For the text-containing cell, return its midpoint in [X, Y] coordinate format. 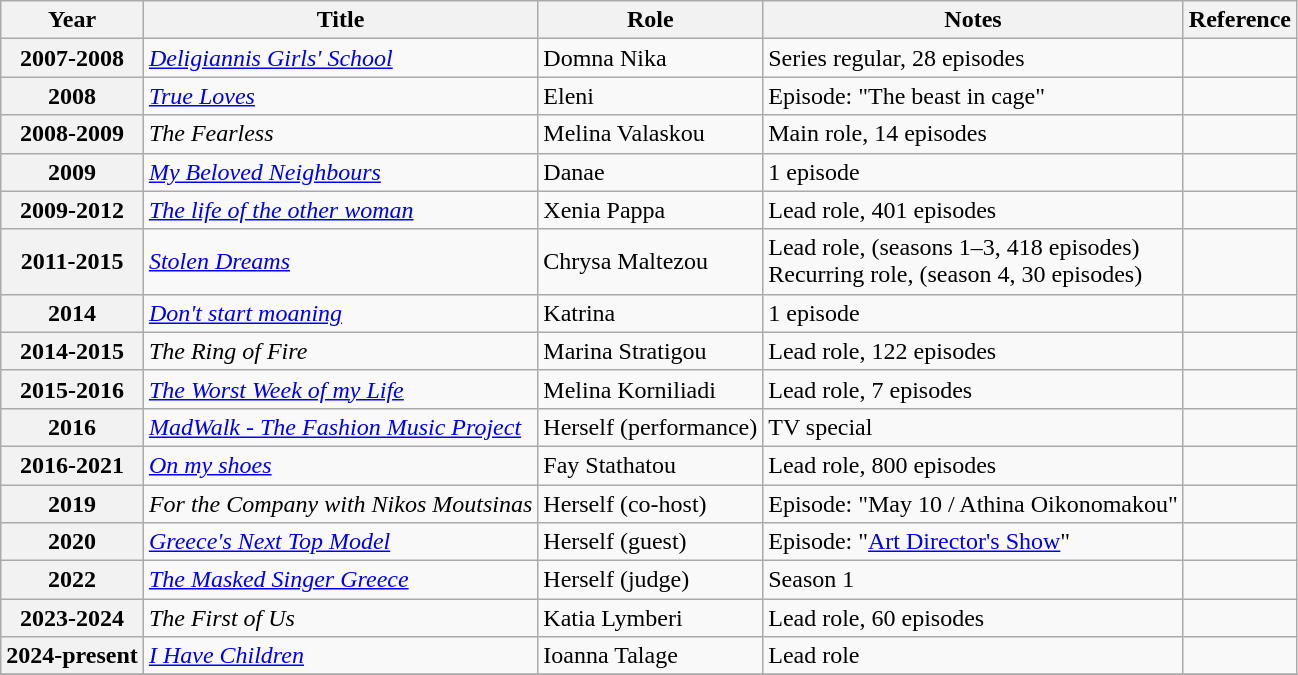
Lead role [974, 656]
The Worst Week of my Life [340, 389]
The Fearless [340, 134]
2019 [72, 503]
Lead role, 7 episodes [974, 389]
Melina Korniliadi [650, 389]
Episode: "The beast in cage" [974, 96]
Role [650, 20]
The Ring of Fire [340, 351]
Notes [974, 20]
2014 [72, 313]
Katia Lymberi [650, 618]
Lead role, 800 episodes [974, 465]
Series regular, 28 episodes [974, 58]
Katrina [650, 313]
2016-2021 [72, 465]
Title [340, 20]
The Masked Singer Greece [340, 580]
2009 [72, 172]
2009-2012 [72, 210]
The First of Us [340, 618]
Lead role, 401 episodes [974, 210]
Xenia Pappa [650, 210]
2024-present [72, 656]
For the Company with Nikos Moutsinas [340, 503]
2022 [72, 580]
Chrysa Maltezou [650, 262]
Eleni [650, 96]
Herself (co-host) [650, 503]
True Loves [340, 96]
2011-2015 [72, 262]
Herself (performance) [650, 427]
On my shoes [340, 465]
Ioanna Talage [650, 656]
Domna Nika [650, 58]
Melina Valaskou [650, 134]
2023-2024 [72, 618]
The life of the other woman [340, 210]
Main role, 14 episodes [974, 134]
Greece's Next Top Model [340, 542]
Danae [650, 172]
Season 1 [974, 580]
Reference [1240, 20]
2007-2008 [72, 58]
Herself (guest) [650, 542]
2016 [72, 427]
Year [72, 20]
Deligiannis Girls' School [340, 58]
My Beloved Neighbours [340, 172]
2015-2016 [72, 389]
Fay Stathatou [650, 465]
TV special [974, 427]
2008 [72, 96]
Lead role, 60 episodes [974, 618]
MadWalk - The Fashion Music Project [340, 427]
Don't start moaning [340, 313]
Lead role, (seasons 1–3, 418 episodes)Recurring role, (season 4, 30 episodes) [974, 262]
Episode: "Art Director's Show" [974, 542]
Herself (judge) [650, 580]
Stolen Dreams [340, 262]
2020 [72, 542]
Lead role, 122 episodes [974, 351]
2008-2009 [72, 134]
Episode: "May 10 / Athina Oikonomakou" [974, 503]
Marina Stratigou [650, 351]
2014-2015 [72, 351]
I Have Children [340, 656]
